Determine the [x, y] coordinate at the center of the cell enclosing the given text.  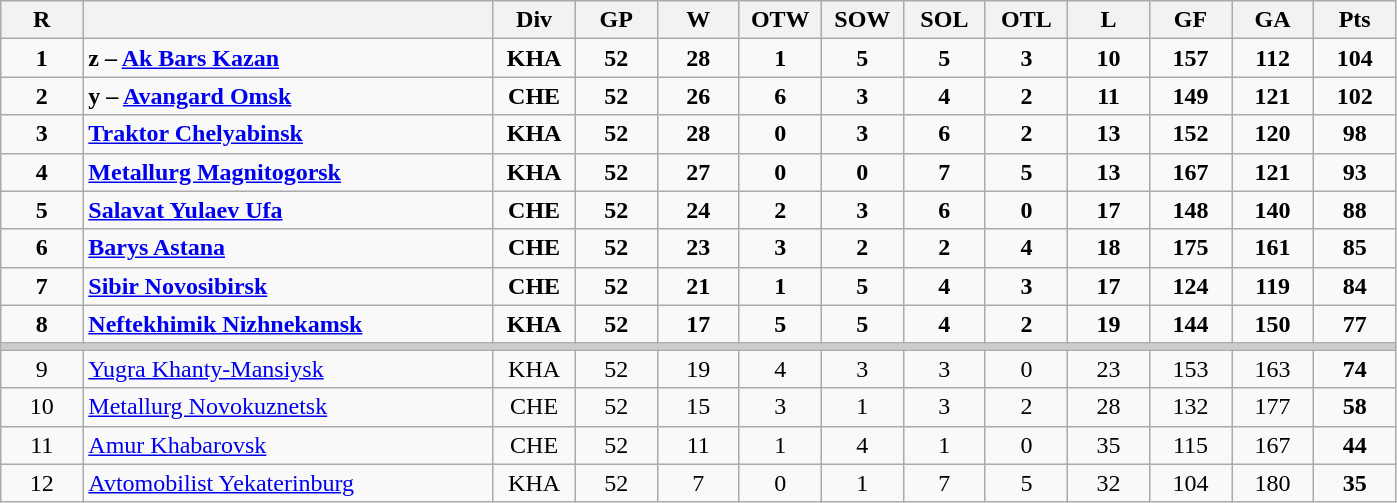
Metallurg Magnitogorsk [288, 172]
26 [698, 96]
140 [1273, 210]
98 [1355, 134]
161 [1273, 248]
Barys Astana [288, 248]
24 [698, 210]
GP [616, 20]
15 [698, 407]
124 [1191, 286]
180 [1273, 483]
132 [1191, 407]
27 [698, 172]
112 [1273, 58]
175 [1191, 248]
44 [1355, 445]
GF [1191, 20]
OTL [1026, 20]
Sibir Novosibirsk [288, 286]
L [1108, 20]
153 [1191, 369]
Neftekhimik Nizhnekamsk [288, 324]
84 [1355, 286]
150 [1273, 324]
74 [1355, 369]
Avtomobilist Yekaterinburg [288, 483]
SOW [862, 20]
177 [1273, 407]
W [698, 20]
32 [1108, 483]
88 [1355, 210]
157 [1191, 58]
148 [1191, 210]
Div [534, 20]
120 [1273, 134]
Traktor Chelyabinsk [288, 134]
SOL [944, 20]
77 [1355, 324]
102 [1355, 96]
18 [1108, 248]
21 [698, 286]
12 [42, 483]
144 [1191, 324]
119 [1273, 286]
Metallurg Novokuznetsk [288, 407]
152 [1191, 134]
Salavat Yulaev Ufa [288, 210]
Yugra Khanty-Mansiysk [288, 369]
Amur Khabarovsk [288, 445]
93 [1355, 172]
58 [1355, 407]
OTW [780, 20]
9 [42, 369]
GA [1273, 20]
Pts [1355, 20]
115 [1191, 445]
85 [1355, 248]
z – Ak Bars Kazan [288, 58]
y – Avangard Omsk [288, 96]
R [42, 20]
8 [42, 324]
149 [1191, 96]
163 [1273, 369]
